Search for the cell housing the specified text and yield its [X, Y] center coordinate. 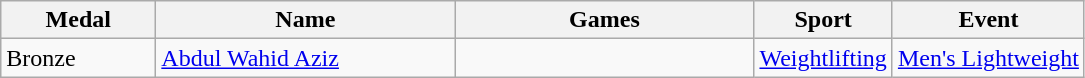
Abdul Wahid Aziz [306, 58]
Medal [78, 20]
Bronze [78, 58]
Weightlifting [823, 58]
Event [988, 20]
Games [604, 20]
Name [306, 20]
Sport [823, 20]
Men's Lightweight [988, 58]
